Determine the [X, Y] coordinate at the center of the cell enclosing the given text.  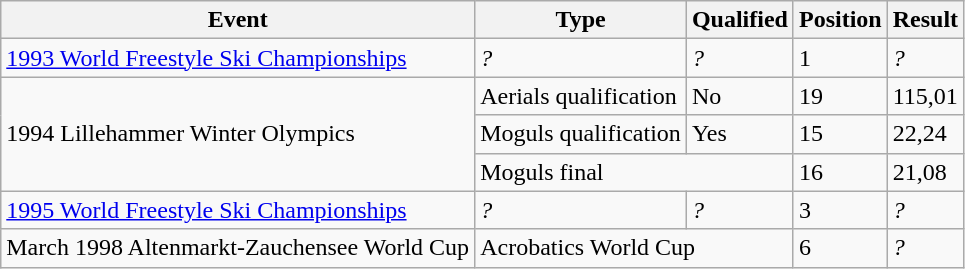
Moguls final [634, 172]
3 [840, 210]
Aerials qualification [581, 96]
Type [581, 20]
1993 World Freestyle Ski Championships [238, 58]
Result [925, 20]
6 [840, 248]
15 [840, 134]
No [740, 96]
16 [840, 172]
1995 World Freestyle Ski Championships [238, 210]
Position [840, 20]
1 [840, 58]
22,24 [925, 134]
March 1998 Altenmarkt-Zauchensee World Cup [238, 248]
1994 Lillehammer Winter Olympics [238, 134]
Yes [740, 134]
Acrobatics World Cup [634, 248]
21,08 [925, 172]
19 [840, 96]
Qualified [740, 20]
Event [238, 20]
115,01 [925, 96]
Moguls qualification [581, 134]
